Return (x, y) of the center of cell containing provided text 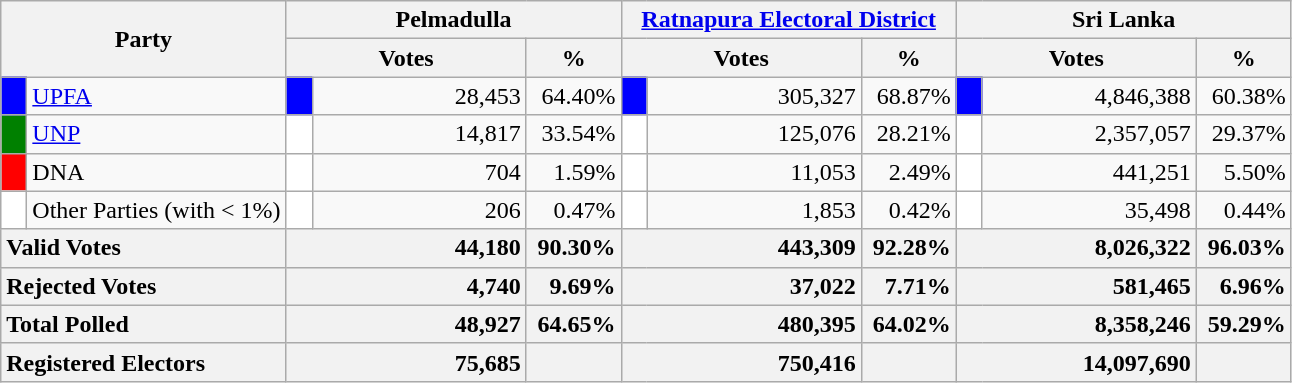
96.03% (1244, 248)
Valid Votes (144, 248)
92.28% (908, 248)
8,358,246 (1076, 324)
305,327 (754, 96)
4,846,388 (1089, 96)
Registered Electors (144, 362)
Pelmadulla (454, 20)
68.87% (908, 96)
1.59% (574, 172)
704 (419, 172)
Rejected Votes (144, 286)
9.69% (574, 286)
206 (419, 210)
33.54% (574, 134)
2,357,057 (1089, 134)
UPFA (156, 96)
UNP (156, 134)
14,097,690 (1076, 362)
37,022 (741, 286)
443,309 (741, 248)
DNA (156, 172)
59.29% (1244, 324)
60.38% (1244, 96)
Ratnapura Electoral District (788, 20)
Other Parties (with < 1%) (156, 210)
28,453 (419, 96)
5.50% (1244, 172)
Sri Lanka (1124, 20)
Party (144, 39)
11,053 (754, 172)
14,817 (419, 134)
29.37% (1244, 134)
1,853 (754, 210)
750,416 (741, 362)
6.96% (1244, 286)
48,927 (406, 324)
125,076 (754, 134)
90.30% (574, 248)
4,740 (406, 286)
7.71% (908, 286)
8,026,322 (1076, 248)
44,180 (406, 248)
64.65% (574, 324)
64.40% (574, 96)
0.47% (574, 210)
0.44% (1244, 210)
35,498 (1089, 210)
581,465 (1076, 286)
480,395 (741, 324)
2.49% (908, 172)
75,685 (406, 362)
64.02% (908, 324)
28.21% (908, 134)
441,251 (1089, 172)
Total Polled (144, 324)
0.42% (908, 210)
